Locate the cell with the specified text and output its (X, Y) center coordinate. 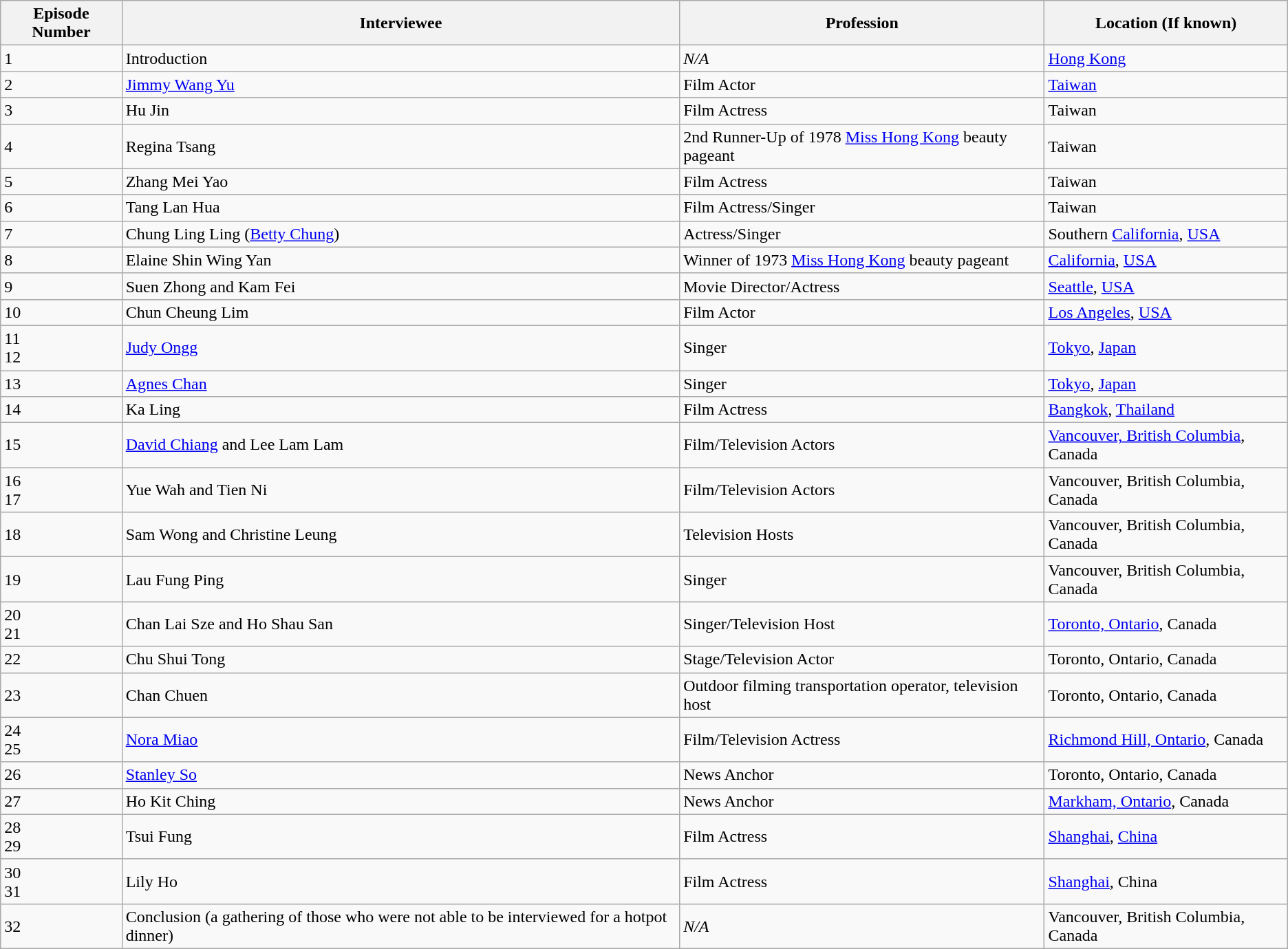
Stage/Television Actor (862, 659)
Hu Jin (400, 111)
Introduction (400, 58)
14 (61, 410)
Tsui Fung (400, 836)
9 (61, 286)
1 (61, 58)
19 (61, 579)
1617 (61, 490)
Chung Ling Ling (Betty Chung) (400, 234)
Agnes Chan (400, 383)
Movie Director/Actress (862, 286)
David Chiang and Lee Lam Lam (400, 446)
Yue Wah and Tien Ni (400, 490)
Lily Ho (400, 882)
Ho Kit Ching (400, 801)
Outdoor filming transportation operator, television host (862, 695)
2 (61, 85)
5 (61, 182)
3031 (61, 882)
Chan Lai Sze and Ho Shau San (400, 624)
23 (61, 695)
Zhang Mei Yao (400, 182)
Winner of 1973 Miss Hong Kong beauty pageant (862, 260)
Sam Wong and Christine Leung (400, 535)
32 (61, 926)
Markham, Ontario, Canada (1166, 801)
Ka Ling (400, 410)
10 (61, 312)
Bangkok, Thailand (1166, 410)
7 (61, 234)
Episode Number (61, 23)
Lau Fung Ping (400, 579)
Regina Tsang (400, 146)
California, USA (1166, 260)
2829 (61, 836)
1112 (61, 348)
Film Actress/Singer (862, 208)
Hong Kong (1166, 58)
Los Angeles, USA (1166, 312)
15 (61, 446)
8 (61, 260)
Nora Miao (400, 740)
26 (61, 775)
Southern California, USA (1166, 234)
Stanley So (400, 775)
Film/Television Actress (862, 740)
Suen Zhong and Kam Fei (400, 286)
Jimmy Wang Yu (400, 85)
Chun Cheung Lim (400, 312)
Chan Chuen (400, 695)
Interviewee (400, 23)
Profession (862, 23)
2021 (61, 624)
Judy Ongg (400, 348)
Actress/Singer (862, 234)
Location (If known) (1166, 23)
Tang Lan Hua (400, 208)
3 (61, 111)
Elaine Shin Wing Yan (400, 260)
Chu Shui Tong (400, 659)
6 (61, 208)
18 (61, 535)
13 (61, 383)
Richmond Hill, Ontario, Canada (1166, 740)
22 (61, 659)
4 (61, 146)
Seattle, USA (1166, 286)
27 (61, 801)
Television Hosts (862, 535)
Conclusion (a gathering of those who were not able to be interviewed for a hotpot dinner) (400, 926)
Singer/Television Host (862, 624)
2nd Runner-Up of 1978 Miss Hong Kong beauty pageant (862, 146)
2425 (61, 740)
